Detect which cell encompasses the target text, then output its [x, y] center coordinate. 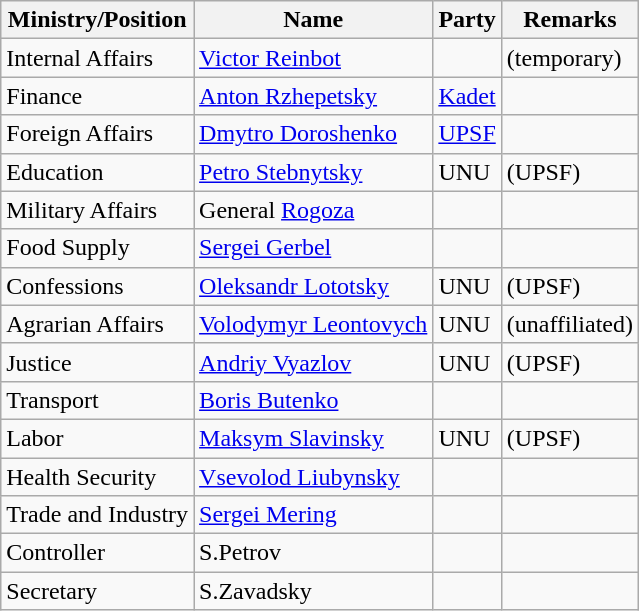
Military Affairs [98, 210]
(temporary) [570, 58]
Sergei Gerbel [314, 248]
Confessions [98, 286]
Oleksandr Lototsky [314, 286]
Finance [98, 96]
Foreign Affairs [98, 134]
Boris Butenko [314, 400]
Name [314, 20]
Maksym Slavinsky [314, 438]
Andriy Vyazlov [314, 362]
Justice [98, 362]
Volodymyr Leontovych [314, 324]
Kadet [467, 96]
Food Supply [98, 248]
Health Security [98, 477]
Party [467, 20]
Transport [98, 400]
Petro Stebnytsky [314, 172]
Controller [98, 553]
(unaffiliated) [570, 324]
UPSF [467, 134]
Remarks [570, 20]
Labor [98, 438]
General Rogoza [314, 210]
S.Zavadsky [314, 591]
Education [98, 172]
Dmytro Doroshenko [314, 134]
Trade and Industry [98, 515]
Victor Reinbot [314, 58]
Agrarian Affairs [98, 324]
Secretary [98, 591]
Internal Affairs [98, 58]
Ministry/Position [98, 20]
Sergei Mering [314, 515]
Vsevolod Liubynsky [314, 477]
S.Petrov [314, 553]
Anton Rzhepetsky [314, 96]
